Find where the given text appears and provide that cell's center as (x, y) coordinate. 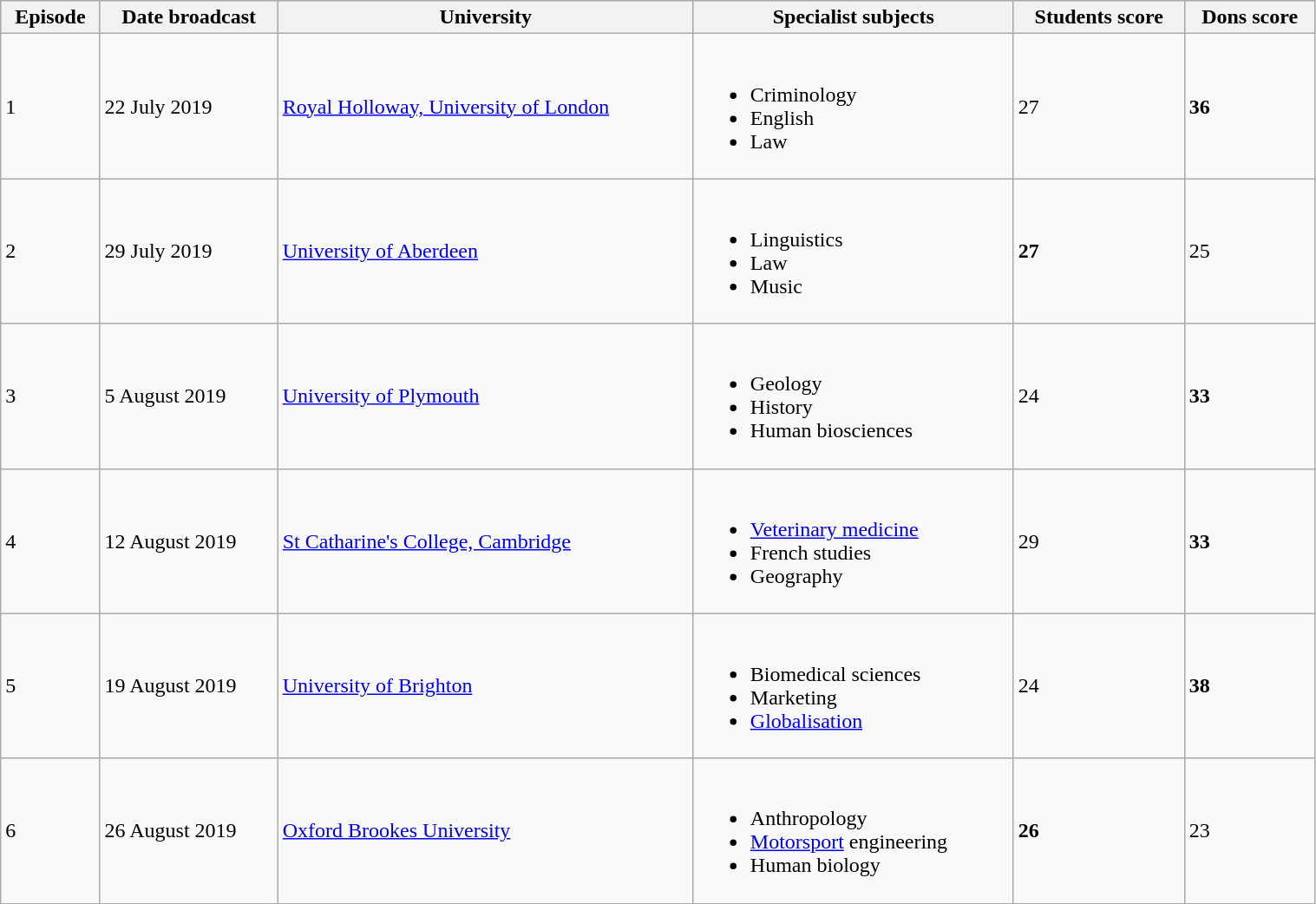
AnthropologyMotorsport engineeringHuman biology (854, 831)
Students score (1098, 17)
29 (1098, 541)
5 August 2019 (189, 396)
GeologyHistoryHuman biosciences (854, 396)
CriminologyEnglishLaw (854, 106)
26 (1098, 831)
5 (50, 685)
Dons score (1249, 17)
6 (50, 831)
36 (1249, 106)
Veterinary medicineFrench studiesGeography (854, 541)
Royal Holloway, University of London (486, 106)
38 (1249, 685)
19 August 2019 (189, 685)
4 (50, 541)
Date broadcast (189, 17)
Specialist subjects (854, 17)
St Catharine's College, Cambridge (486, 541)
Episode (50, 17)
12 August 2019 (189, 541)
3 (50, 396)
23 (1249, 831)
University of Brighton (486, 685)
26 August 2019 (189, 831)
University of Plymouth (486, 396)
University of Aberdeen (486, 252)
University (486, 17)
22 July 2019 (189, 106)
Oxford Brookes University (486, 831)
Biomedical sciencesMarketingGlobalisation (854, 685)
2 (50, 252)
25 (1249, 252)
29 July 2019 (189, 252)
LinguisticsLawMusic (854, 252)
1 (50, 106)
